Provide the [X, Y] coordinate of the cell's center where the given text is located.  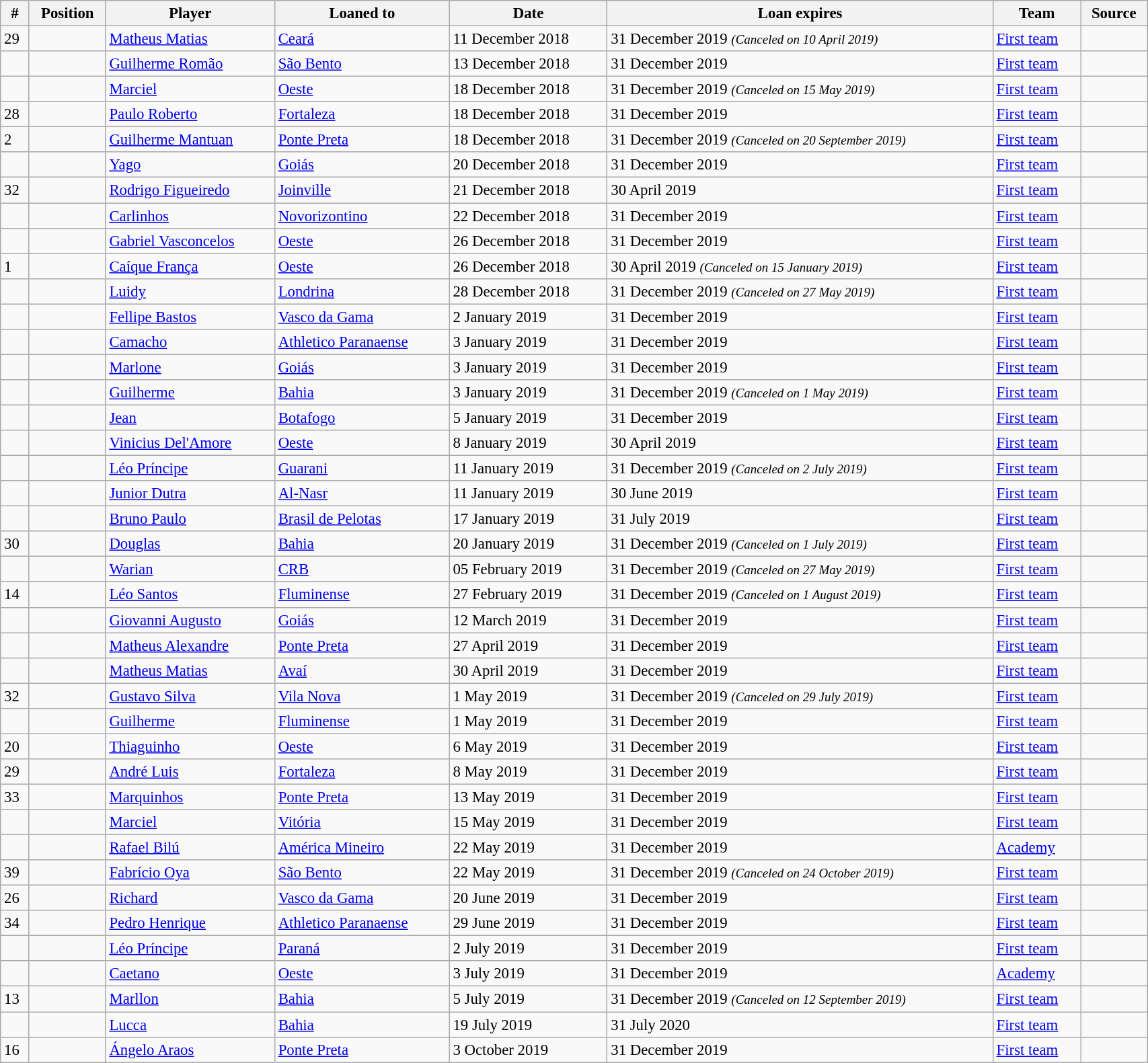
Al-Nasr [362, 494]
Ceará [362, 39]
Jean [190, 418]
31 December 2019 (Canceled on 1 May 2019) [800, 393]
Rafael Bilú [190, 848]
Rodrigo Figueiredo [190, 190]
Camacho [190, 342]
Junior Dutra [190, 494]
Joinville [362, 190]
5 January 2019 [529, 418]
Caetano [190, 974]
3 October 2019 [529, 1050]
2 [15, 140]
Thiaguinho [190, 746]
05 February 2019 [529, 569]
Fellipe Bastos [190, 317]
Marlone [190, 367]
5 July 2019 [529, 999]
13 May 2019 [529, 797]
Matheus Alexandre [190, 645]
31 December 2019 (Canceled on 1 August 2019) [800, 595]
31 December 2019 (Canceled on 20 September 2019) [800, 140]
Brasil de Pelotas [362, 519]
Loaned to [362, 13]
20 June 2019 [529, 898]
Team [1037, 13]
Léo Santos [190, 595]
Lucca [190, 1025]
3 July 2019 [529, 974]
Position [67, 13]
20 January 2019 [529, 544]
Carlinhos [190, 216]
André Luis [190, 772]
26 [15, 898]
Ángelo Araos [190, 1050]
Botafogo [362, 418]
31 December 2019 (Canceled on 2 July 2019) [800, 469]
31 July 2020 [800, 1025]
31 December 2019 (Canceled on 29 July 2019) [800, 696]
30 [15, 544]
Guilherme Romão [190, 64]
1 [15, 266]
Warian [190, 569]
Fabrício Oya [190, 873]
12 March 2019 [529, 620]
Luidy [190, 291]
6 May 2019 [529, 746]
14 [15, 595]
29 June 2019 [529, 923]
Date [529, 13]
Bruno Paulo [190, 519]
27 February 2019 [529, 595]
# [15, 13]
Richard [190, 898]
Pedro Henrique [190, 923]
Guilherme Mantuan [190, 140]
Marquinhos [190, 797]
Vila Nova [362, 696]
Douglas [190, 544]
11 December 2018 [529, 39]
31 December 2019 (Canceled on 12 September 2019) [800, 999]
Guarani [362, 469]
Marllon [190, 999]
31 December 2019 (Canceled on 1 July 2019) [800, 544]
31 July 2019 [800, 519]
Paraná [362, 949]
Avaí [362, 670]
39 [15, 873]
Novorizontino [362, 216]
Gustavo Silva [190, 696]
Caíque França [190, 266]
16 [15, 1050]
17 January 2019 [529, 519]
Londrina [362, 291]
31 December 2019 (Canceled on 10 April 2019) [800, 39]
Loan expires [800, 13]
Giovanni Augusto [190, 620]
19 July 2019 [529, 1025]
Player [190, 13]
América Mineiro [362, 848]
Vitória [362, 822]
31 December 2019 (Canceled on 24 October 2019) [800, 873]
27 April 2019 [529, 645]
33 [15, 797]
2 July 2019 [529, 949]
Yago [190, 165]
21 December 2018 [529, 190]
20 December 2018 [529, 165]
28 [15, 114]
Gabriel Vasconcelos [190, 241]
13 December 2018 [529, 64]
Paulo Roberto [190, 114]
31 December 2019 (Canceled on 15 May 2019) [800, 89]
CRB [362, 569]
Source [1114, 13]
30 June 2019 [800, 494]
15 May 2019 [529, 822]
30 April 2019 (Canceled on 15 January 2019) [800, 266]
28 December 2018 [529, 291]
2 January 2019 [529, 317]
Vinicius Del'Amore [190, 443]
22 December 2018 [529, 216]
8 May 2019 [529, 772]
20 [15, 746]
13 [15, 999]
34 [15, 923]
8 January 2019 [529, 443]
